Provide the [X, Y] coordinate of the cell's center where the given text is located.  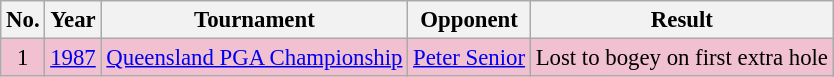
Peter Senior [470, 58]
1 [23, 58]
Result [682, 20]
1987 [73, 58]
No. [23, 20]
Year [73, 20]
Queensland PGA Championship [254, 58]
Lost to bogey on first extra hole [682, 58]
Opponent [470, 20]
Tournament [254, 20]
